Pinpoint the cell where the given text exists, returning its (X, Y) midpoint coordinate. 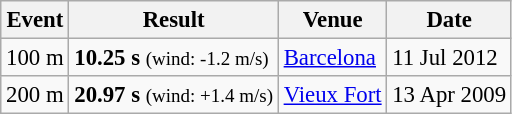
13 Apr 2009 (449, 95)
Vieux Fort (332, 95)
100 m (35, 58)
Result (174, 20)
Event (35, 20)
10.25 s (wind: -1.2 m/s) (174, 58)
20.97 s (wind: +1.4 m/s) (174, 95)
200 m (35, 95)
11 Jul 2012 (449, 58)
Venue (332, 20)
Barcelona (332, 58)
Date (449, 20)
